Locate the cell with the specified text and output its [x, y] center coordinate. 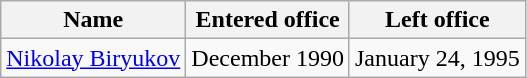
December 1990 [268, 58]
January 24, 1995 [437, 58]
Left office [437, 20]
Nikolay Biryukov [94, 58]
Name [94, 20]
Entered office [268, 20]
